From the cell containing the given text, extract its center point as [X, Y] coordinate. 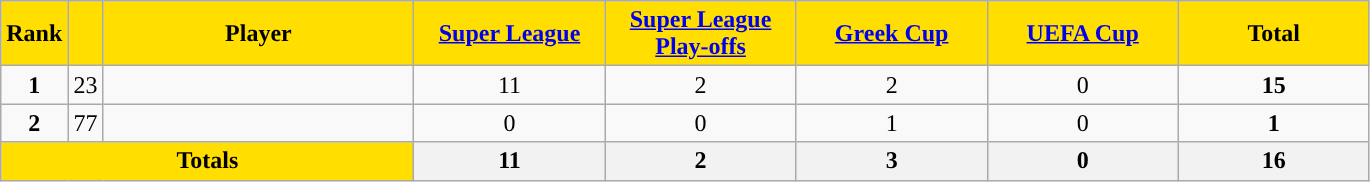
Rank [34, 34]
UEFA Cup [1082, 34]
3 [892, 161]
Super League Play-offs [700, 34]
Total [1274, 34]
16 [1274, 161]
15 [1274, 85]
77 [86, 123]
Player [258, 34]
Greek Cup [892, 34]
23 [86, 85]
Super League [510, 34]
Totals [208, 161]
